From the cell containing the given text, extract its center point as (X, Y) coordinate. 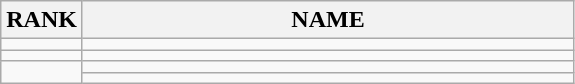
RANK (42, 20)
NAME (328, 20)
